Extract the [x, y] coordinate from the center of the cell holding the provided text.  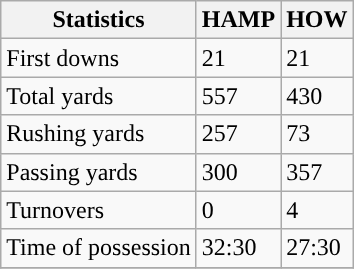
0 [238, 210]
557 [238, 96]
430 [317, 96]
73 [317, 134]
Total yards [99, 96]
Statistics [99, 20]
Time of possession [99, 248]
32:30 [238, 248]
HAMP [238, 20]
Turnovers [99, 210]
HOW [317, 20]
257 [238, 134]
4 [317, 210]
Passing yards [99, 172]
27:30 [317, 248]
357 [317, 172]
First downs [99, 58]
300 [238, 172]
Rushing yards [99, 134]
